Provide the (X, Y) coordinate of the cell's center where the given text is located.  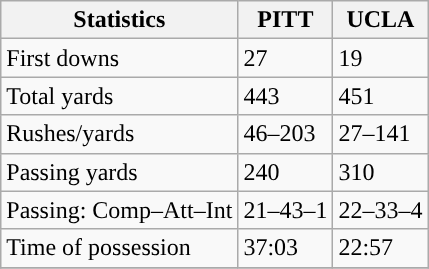
22:57 (380, 248)
310 (380, 172)
Rushes/yards (120, 134)
451 (380, 96)
First downs (120, 58)
21–43–1 (286, 210)
Passing yards (120, 172)
37:03 (286, 248)
19 (380, 58)
Total yards (120, 96)
46–203 (286, 134)
27 (286, 58)
Time of possession (120, 248)
443 (286, 96)
22–33–4 (380, 210)
UCLA (380, 20)
Passing: Comp–Att–Int (120, 210)
27–141 (380, 134)
PITT (286, 20)
240 (286, 172)
Statistics (120, 20)
